Return the (x, y) coordinate for the center point of the cell that contains the specified text.  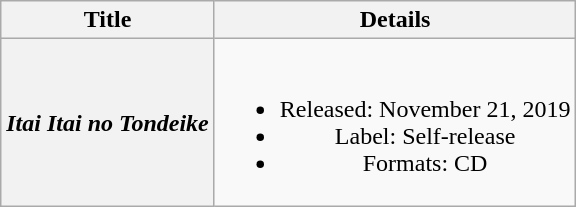
Released: November 21, 2019Label: Self-releaseFormats: CD (395, 122)
Details (395, 20)
Title (108, 20)
Itai Itai no Tondeike (108, 122)
